Extract the [X, Y] coordinate from the center of the cell holding the provided text.  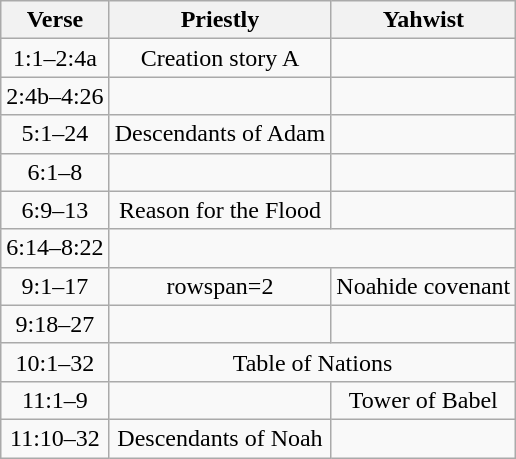
Creation story A [220, 58]
rowspan=2 [220, 286]
6:14–8:22 [55, 248]
Table of Nations [312, 362]
Verse [55, 20]
Descendants of Noah [220, 438]
2:4b–4:26 [55, 96]
10:1–32 [55, 362]
Descendants of Adam [220, 134]
Noahide covenant [424, 286]
Priestly [220, 20]
5:1–24 [55, 134]
1:1–2:4a [55, 58]
6:1–8 [55, 172]
6:9–13 [55, 210]
11:10–32 [55, 438]
Yahwist [424, 20]
9:1–17 [55, 286]
Reason for the Flood [220, 210]
11:1–9 [55, 400]
9:18–27 [55, 324]
Tower of Babel [424, 400]
